Extract the [x, y] coordinate from the center of the cell holding the provided text.  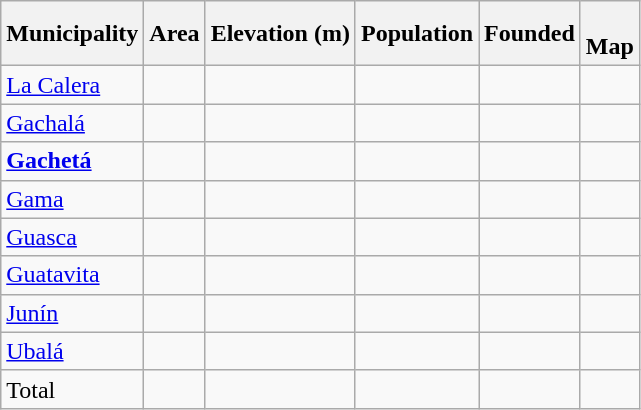
Municipality [72, 34]
Elevation (m) [280, 34]
Gachalá [72, 123]
Area [174, 34]
Junín [72, 313]
La Calera [72, 85]
Ubalá [72, 351]
Gama [72, 199]
Guatavita [72, 275]
Gachetá [72, 161]
Population [416, 34]
Total [72, 389]
Map [610, 34]
Guasca [72, 237]
Founded [530, 34]
